For the text-containing cell, return its midpoint in (x, y) coordinate format. 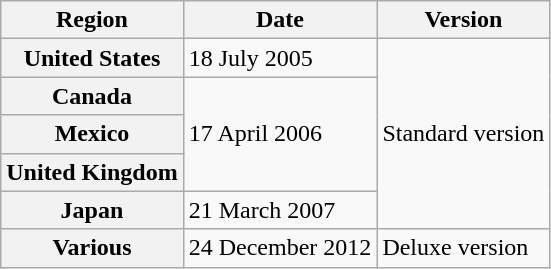
Date (280, 20)
Mexico (92, 134)
Various (92, 248)
United States (92, 58)
21 March 2007 (280, 210)
Region (92, 20)
17 April 2006 (280, 134)
24 December 2012 (280, 248)
Standard version (464, 134)
United Kingdom (92, 172)
18 July 2005 (280, 58)
Version (464, 20)
Japan (92, 210)
Deluxe version (464, 248)
Canada (92, 96)
